Return the (x, y) coordinate for the center point of the cell that contains the specified text.  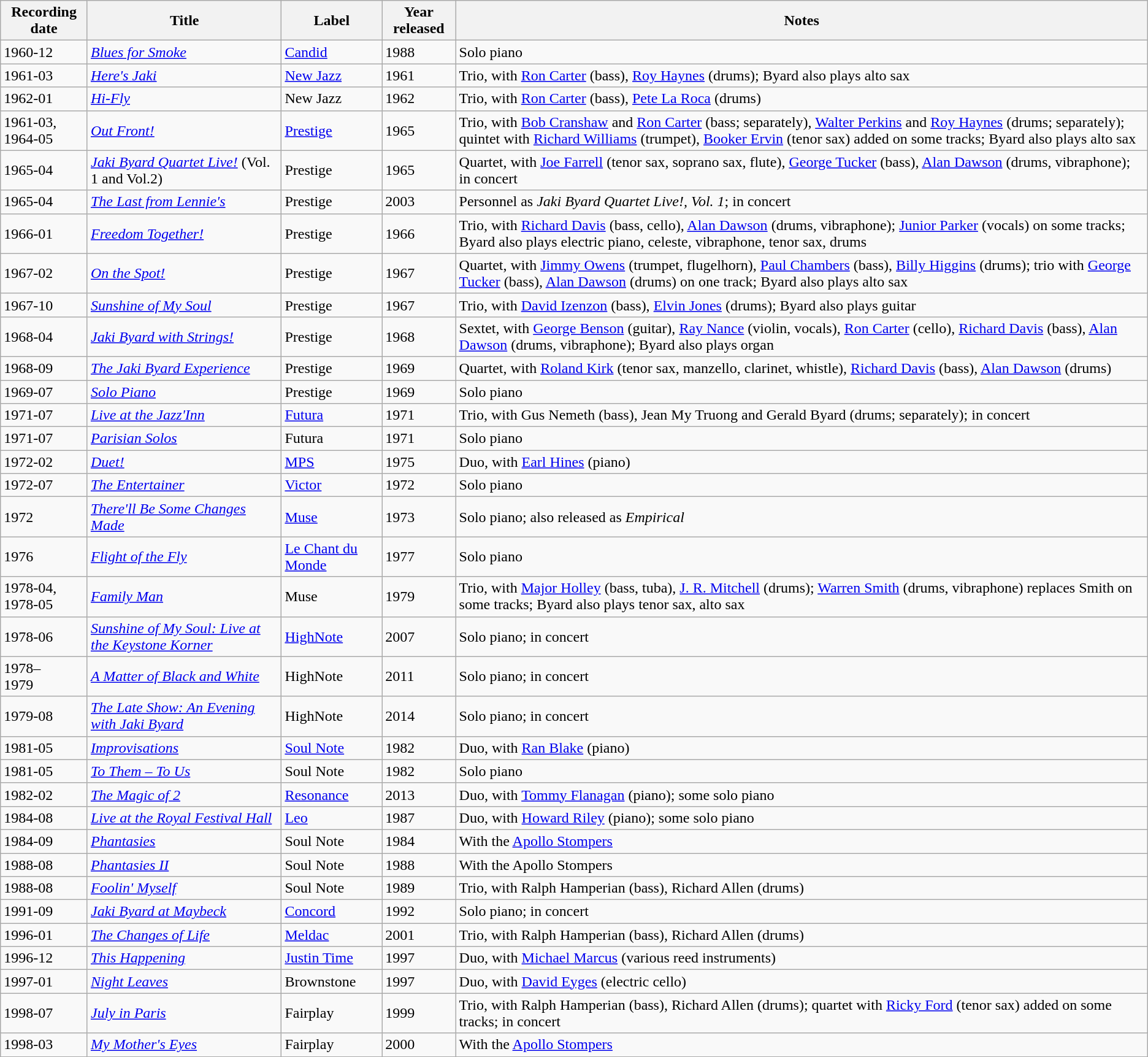
The Changes of Life (184, 935)
1961-03 (44, 75)
1984-09 (44, 841)
Trio, with David Izenzon (bass), Elvin Jones (drums); Byard also plays guitar (802, 305)
1991-09 (44, 912)
Resonance (332, 794)
1989 (419, 888)
Jaki Byard with Strings! (184, 336)
1967-02 (44, 274)
The Jaki Byard Experience (184, 368)
1961 (419, 75)
2000 (419, 1045)
Duet! (184, 462)
1979-08 (44, 717)
1998-03 (44, 1045)
2007 (419, 637)
Trio, with Gus Nemeth (bass), Jean My Truong and Gerald Byard (drums; separately); in concert (802, 415)
Label (332, 21)
Live at the Royal Festival Hall (184, 818)
Phantasies II (184, 864)
Family Man (184, 596)
The Entertainer (184, 485)
1976 (44, 557)
1972-02 (44, 462)
Duo, with Howard Riley (piano); some solo piano (802, 818)
Freedom Together! (184, 233)
Sunshine of My Soul (184, 305)
1973 (419, 517)
1996-12 (44, 958)
1962 (419, 99)
1982-02 (44, 794)
1968 (419, 336)
Meldac (332, 935)
Live at the Jazz'Inn (184, 415)
On the Spot! (184, 274)
Sunshine of My Soul: Live at the Keystone Korner (184, 637)
1996-01 (44, 935)
1992 (419, 912)
1968-09 (44, 368)
Flight of the Fly (184, 557)
Duo, with Michael Marcus (various reed instruments) (802, 958)
Notes (802, 21)
1962-01 (44, 99)
Quartet, with Roland Kirk (tenor sax, manzello, clarinet, whistle), Richard Davis (bass), Alan Dawson (drums) (802, 368)
Hi-Fly (184, 99)
Concord (332, 912)
A Matter of Black and White (184, 676)
1978-04, 1978-05 (44, 596)
MPS (332, 462)
My Mother's Eyes (184, 1045)
1968-04 (44, 336)
2011 (419, 676)
1977 (419, 557)
Parisian Solos (184, 439)
2013 (419, 794)
1984-08 (44, 818)
The Last from Lennie's (184, 202)
Duo, with Tommy Flanagan (piano); some solo piano (802, 794)
1961-03, 1964-05 (44, 130)
This Happening (184, 958)
2014 (419, 717)
Leo (332, 818)
1999 (419, 1013)
1969-07 (44, 392)
The Magic of 2 (184, 794)
The Late Show: An Evening with Jaki Byard (184, 717)
1975 (419, 462)
Year released (419, 21)
Brownstone (332, 982)
Solo Piano (184, 392)
Le Chant du Monde (332, 557)
1966 (419, 233)
1966-01 (44, 233)
Trio, with Ron Carter (bass), Pete La Roca (drums) (802, 99)
Foolin' Myself (184, 888)
Personnel as Jaki Byard Quartet Live!, Vol. 1; in concert (802, 202)
Duo, with Ran Blake (piano) (802, 748)
Jaki Byard Quartet Live! (Vol. 1 and Vol.2) (184, 171)
There'll Be Some Changes Made (184, 517)
Solo piano; also released as Empirical (802, 517)
Quartet, with Joe Farrell (tenor sax, soprano sax, flute), George Tucker (bass), Alan Dawson (drums, vibraphone); in concert (802, 171)
1984 (419, 841)
Improvisations (184, 748)
1987 (419, 818)
1998-07 (44, 1013)
1960-12 (44, 52)
Trio, with Ron Carter (bass), Roy Haynes (drums); Byard also plays alto sax (802, 75)
1978-06 (44, 637)
Duo, with Earl Hines (piano) (802, 462)
Candid (332, 52)
Recording date (44, 21)
Duo, with David Eyges (electric cello) (802, 982)
1978–1979 (44, 676)
Here's Jaki (184, 75)
Title (184, 21)
Victor (332, 485)
2001 (419, 935)
Justin Time (332, 958)
1967-10 (44, 305)
Trio, with Ralph Hamperian (bass), Richard Allen (drums); quartet with Ricky Ford (tenor sax) added on some tracks; in concert (802, 1013)
Out Front! (184, 130)
1997-01 (44, 982)
1979 (419, 596)
Jaki Byard at Maybeck (184, 912)
Blues for Smoke (184, 52)
Phantasies (184, 841)
Night Leaves (184, 982)
July in Paris (184, 1013)
1972-07 (44, 485)
2003 (419, 202)
To Them – To Us (184, 771)
